From the cell containing the given text, extract its center point as (x, y) coordinate. 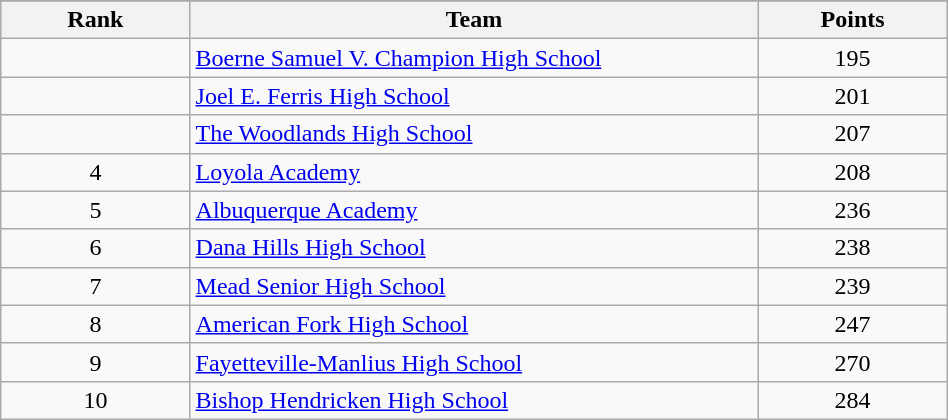
8 (96, 324)
5 (96, 210)
10 (96, 400)
Joel E. Ferris High School (474, 96)
195 (852, 58)
Points (852, 20)
284 (852, 400)
207 (852, 134)
Dana Hills High School (474, 248)
Boerne Samuel V. Champion High School (474, 58)
7 (96, 286)
Rank (96, 20)
Loyola Academy (474, 172)
Bishop Hendricken High School (474, 400)
270 (852, 362)
247 (852, 324)
Albuquerque Academy (474, 210)
Mead Senior High School (474, 286)
201 (852, 96)
239 (852, 286)
The Woodlands High School (474, 134)
236 (852, 210)
6 (96, 248)
208 (852, 172)
4 (96, 172)
238 (852, 248)
Fayetteville-Manlius High School (474, 362)
American Fork High School (474, 324)
Team (474, 20)
9 (96, 362)
